Output the [x, y] coordinate of the center of the cell containing the given text.  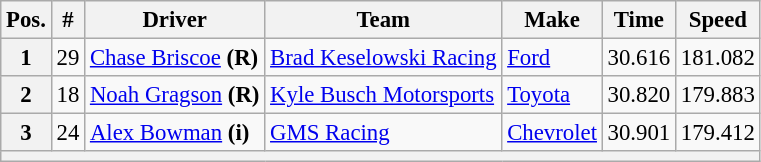
18 [68, 95]
Kyle Busch Motorsports [384, 95]
Team [384, 20]
Alex Bowman (i) [175, 133]
Ford [552, 58]
30.901 [638, 133]
Pos. [26, 20]
Noah Gragson (R) [175, 95]
Time [638, 20]
Chase Briscoe (R) [175, 58]
Speed [718, 20]
3 [26, 133]
2 [26, 95]
29 [68, 58]
30.820 [638, 95]
Driver [175, 20]
1 [26, 58]
Make [552, 20]
181.082 [718, 58]
Toyota [552, 95]
179.883 [718, 95]
GMS Racing [384, 133]
30.616 [638, 58]
# [68, 20]
179.412 [718, 133]
Chevrolet [552, 133]
Brad Keselowski Racing [384, 58]
24 [68, 133]
